Provide the [x, y] coordinate of the cell's center where the given text is located.  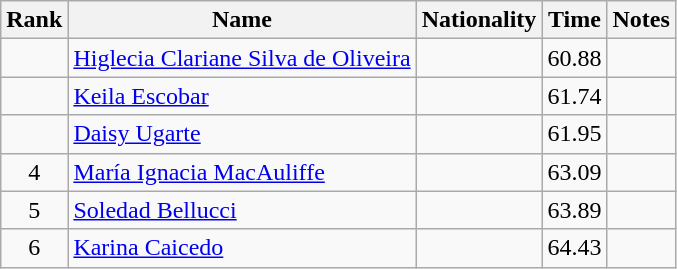
63.09 [574, 172]
5 [34, 210]
Keila Escobar [242, 96]
60.88 [574, 58]
Karina Caicedo [242, 248]
6 [34, 248]
Nationality [479, 20]
61.74 [574, 96]
Time [574, 20]
Name [242, 20]
Notes [641, 20]
63.89 [574, 210]
64.43 [574, 248]
61.95 [574, 134]
Soledad Bellucci [242, 210]
Rank [34, 20]
Daisy Ugarte [242, 134]
Higlecia Clariane Silva de Oliveira [242, 58]
María Ignacia MacAuliffe [242, 172]
4 [34, 172]
